Determine the (X, Y) coordinate at the center of the cell enclosing the given text.  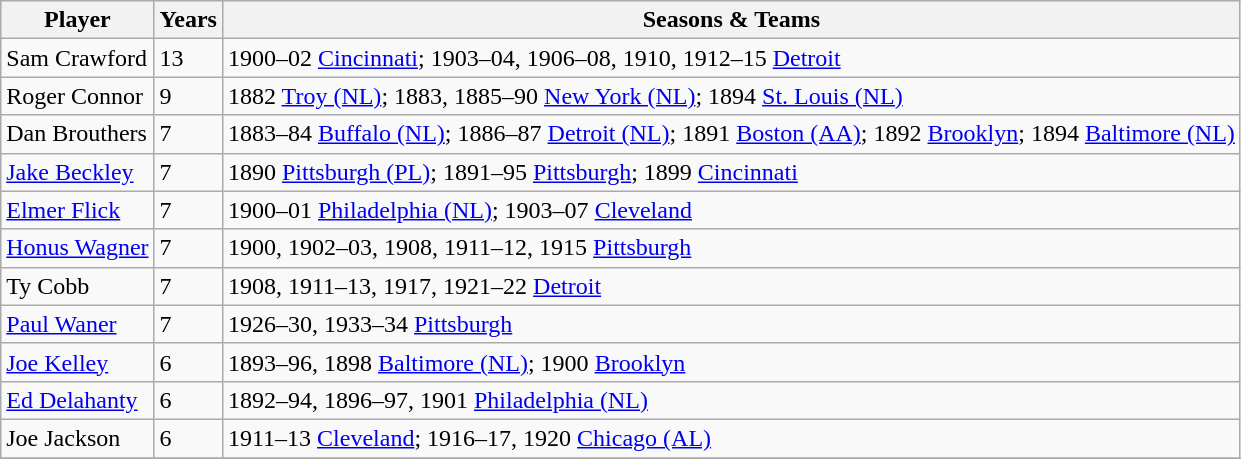
1900, 1902–03, 1908, 1911–12, 1915 Pittsburgh (731, 248)
Years (188, 20)
Elmer Flick (78, 210)
Honus Wagner (78, 248)
Dan Brouthers (78, 134)
13 (188, 58)
Joe Jackson (78, 438)
Paul Waner (78, 324)
Roger Connor (78, 96)
9 (188, 96)
1892–94, 1896–97, 1901 Philadelphia (NL) (731, 400)
1900–01 Philadelphia (NL); 1903–07 Cleveland (731, 210)
Ed Delahanty (78, 400)
1908, 1911–13, 1917, 1921–22 Detroit (731, 286)
1893–96, 1898 Baltimore (NL); 1900 Brooklyn (731, 362)
1911–13 Cleveland; 1916–17, 1920 Chicago (AL) (731, 438)
Joe Kelley (78, 362)
1890 Pittsburgh (PL); 1891–95 Pittsburgh; 1899 Cincinnati (731, 172)
1900–02 Cincinnati; 1903–04, 1906–08, 1910, 1912–15 Detroit (731, 58)
Jake Beckley (78, 172)
1883–84 Buffalo (NL); 1886–87 Detroit (NL); 1891 Boston (AA); 1892 Brooklyn; 1894 Baltimore (NL) (731, 134)
Ty Cobb (78, 286)
Seasons & Teams (731, 20)
Sam Crawford (78, 58)
1926–30, 1933–34 Pittsburgh (731, 324)
Player (78, 20)
1882 Troy (NL); 1883, 1885–90 New York (NL); 1894 St. Louis (NL) (731, 96)
